Scan for the cell matching the given text and deliver its (X, Y) coordinate at center. 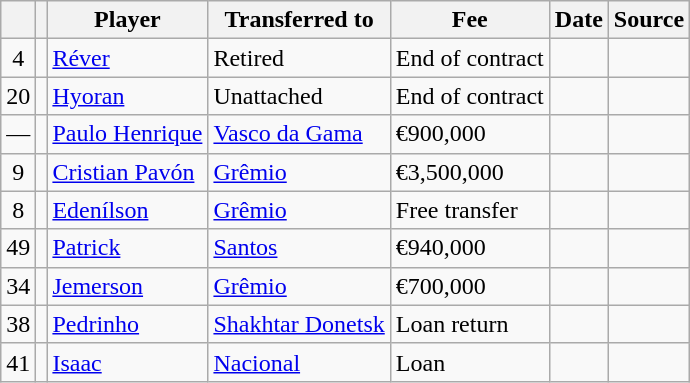
Fee (470, 20)
— (18, 134)
9 (18, 172)
8 (18, 210)
Vasco da Gama (299, 134)
Nacional (299, 362)
Réver (128, 58)
Loan (470, 362)
Source (648, 20)
Cristian Pavón (128, 172)
Date (578, 20)
Unattached (299, 96)
€940,000 (470, 248)
Retired (299, 58)
Loan return (470, 324)
Shakhtar Donetsk (299, 324)
38 (18, 324)
Free transfer (470, 210)
41 (18, 362)
Transferred to (299, 20)
Paulo Henrique (128, 134)
Hyoran (128, 96)
€700,000 (470, 286)
Isaac (128, 362)
Jemerson (128, 286)
€3,500,000 (470, 172)
€900,000 (470, 134)
Patrick (128, 248)
Player (128, 20)
49 (18, 248)
4 (18, 58)
20 (18, 96)
Pedrinho (128, 324)
34 (18, 286)
Edenílson (128, 210)
Santos (299, 248)
